Scan for the cell matching the given text and deliver its [X, Y] coordinate at center. 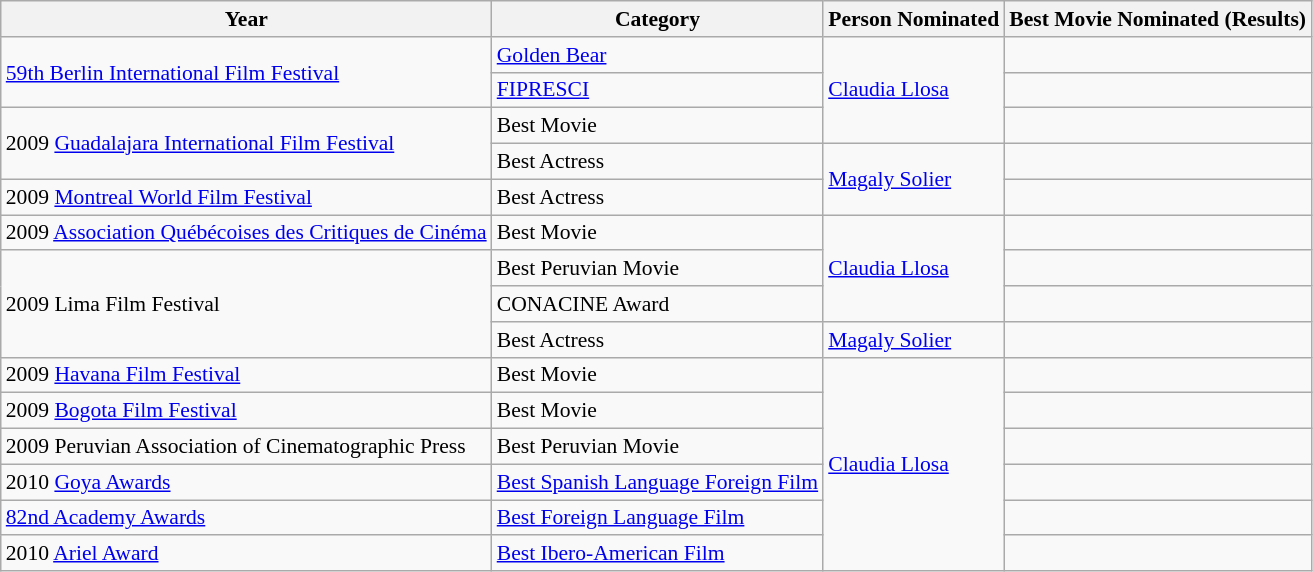
2010 Goya Awards [246, 482]
Best Ibero-American Film [658, 554]
Golden Bear [658, 55]
Person Nominated [914, 19]
Best Foreign Language Film [658, 518]
Category [658, 19]
2009 Peruvian Association of Cinematographic Press [246, 447]
2009 Guadalajara International Film Festival [246, 144]
FIPRESCI [658, 90]
CONACINE Award [658, 304]
Year [246, 19]
2010 Ariel Award [246, 554]
2009 Bogota Film Festival [246, 411]
2009 Association Québécoises des Critiques de Cinéma [246, 233]
82nd Academy Awards [246, 518]
Best Spanish Language Foreign Film [658, 482]
Best Movie Nominated (Results) [1158, 19]
2009 Havana Film Festival [246, 375]
2009 Montreal World Film Festival [246, 197]
59th Berlin International Film Festival [246, 72]
2009 Lima Film Festival [246, 304]
